For the text-containing cell, return its midpoint in [x, y] coordinate format. 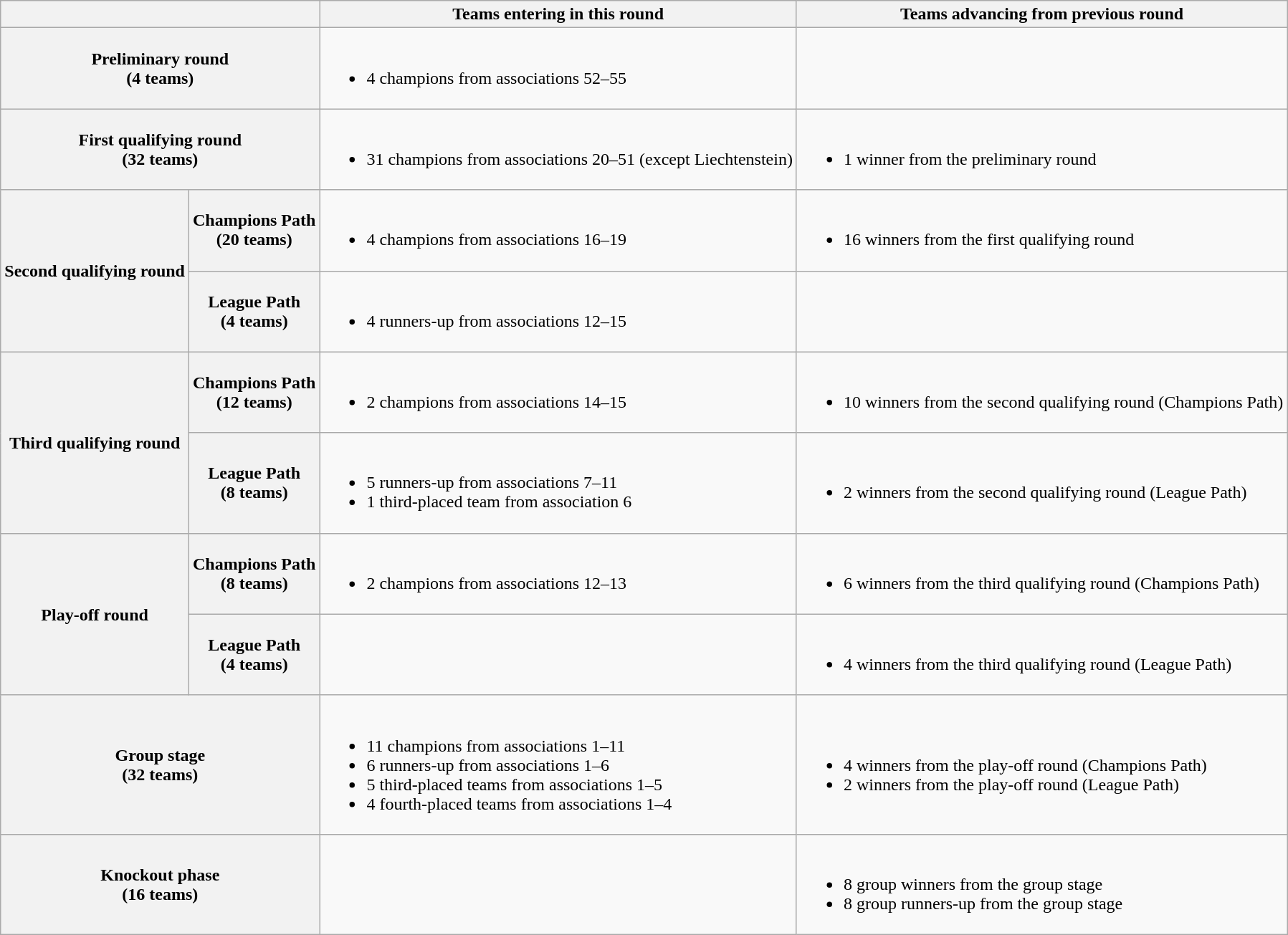
8 group winners from the group stage8 group runners-up from the group stage [1041, 884]
4 champions from associations 16–19 [558, 231]
1 winner from the preliminary round [1041, 149]
5 runners-up from associations 7–111 third-placed team from association 6 [558, 483]
Second qualifying round [95, 271]
10 winners from the second qualifying round (Champions Path) [1041, 393]
Third qualifying round [95, 443]
Champions Path(8 teams) [254, 573]
4 runners-up from associations 12–15 [558, 311]
4 winners from the third qualifying round (League Path) [1041, 655]
Preliminary round(4 teams) [161, 69]
Champions Path(12 teams) [254, 393]
Teams advancing from previous round [1041, 14]
League Path(8 teams) [254, 483]
6 winners from the third qualifying round (Champions Path) [1041, 573]
2 champions from associations 14–15 [558, 393]
4 champions from associations 52–55 [558, 69]
Champions Path(20 teams) [254, 231]
31 champions from associations 20–51 (except Liechtenstein) [558, 149]
2 winners from the second qualifying round (League Path) [1041, 483]
First qualifying round(32 teams) [161, 149]
Teams entering in this round [558, 14]
2 champions from associations 12–13 [558, 573]
16 winners from the first qualifying round [1041, 231]
Group stage(32 teams) [161, 764]
4 winners from the play-off round (Champions Path)2 winners from the play-off round (League Path) [1041, 764]
Knockout phase(16 teams) [161, 884]
Play-off round [95, 614]
